Detect which cell encompasses the target text, then output its [x, y] center coordinate. 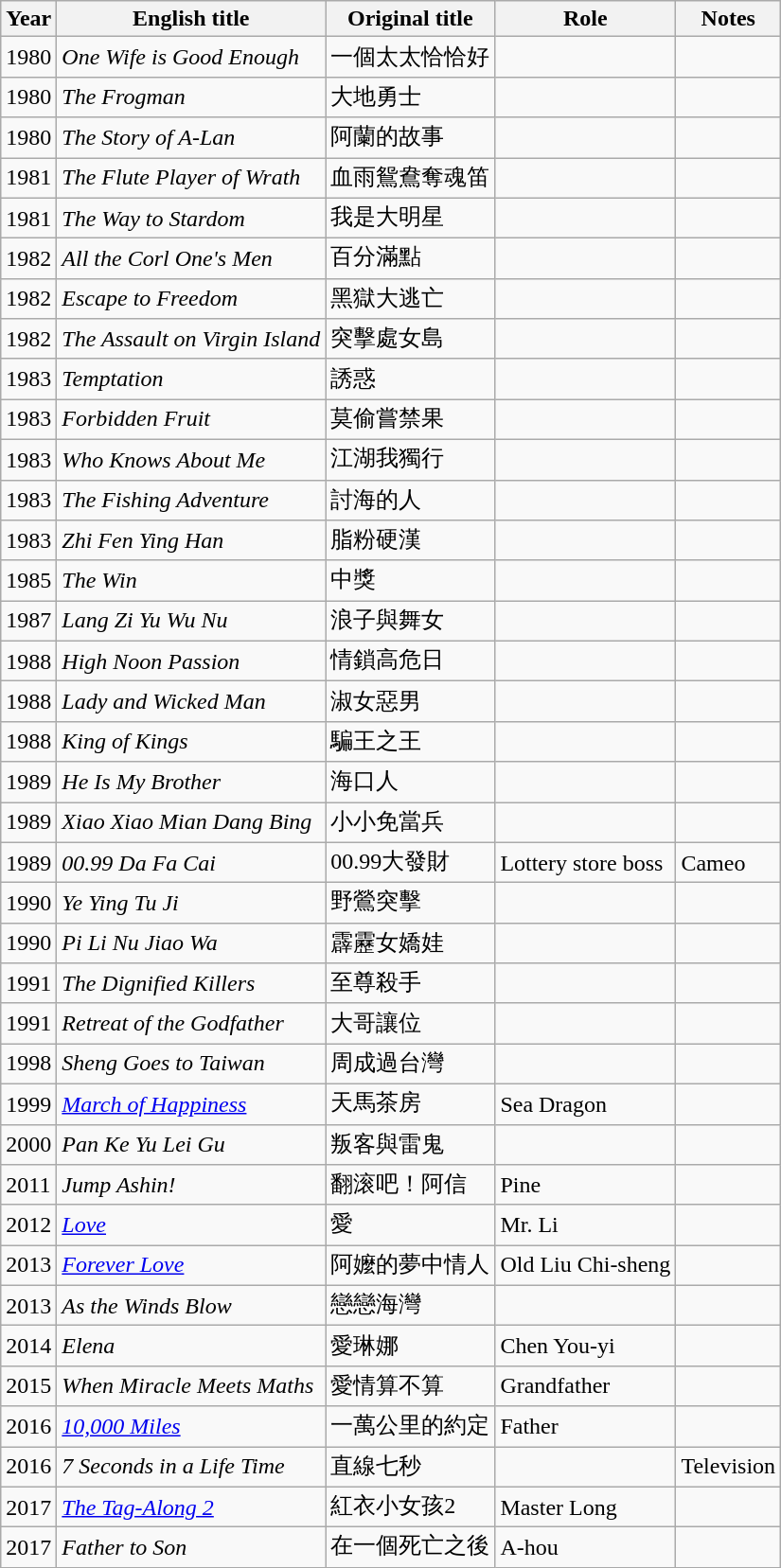
莫偷嘗禁果 [411, 420]
Escape to Freedom [191, 299]
騙王之王 [411, 742]
Grandfather [585, 1385]
Pan Ke Yu Lei Gu [191, 1145]
2011 [28, 1185]
Xiao Xiao Mian Dang Bing [191, 823]
The Way to Stardom [191, 218]
2000 [28, 1145]
Lady and Wicked Man [191, 702]
百分滿點 [411, 259]
紅衣小女孩2 [411, 1506]
脂粉硬漢 [411, 541]
Father [585, 1427]
All the Corl One's Men [191, 259]
Pi Li Nu Jiao Wa [191, 943]
Lang Zi Yu Wu Nu [191, 621]
Television [729, 1467]
2015 [28, 1385]
戀戀海灣 [411, 1306]
Ye Ying Tu Ji [191, 903]
直線七秒 [411, 1467]
Sheng Goes to Taiwan [191, 1064]
High Noon Passion [191, 661]
Father to Son [191, 1548]
The Frogman [191, 97]
野鶯突擊 [411, 903]
Pine [585, 1185]
7 Seconds in a Life Time [191, 1467]
When Miracle Meets Maths [191, 1385]
Jump Ashin! [191, 1185]
Forbidden Fruit [191, 420]
The Fishing Adventure [191, 500]
我是大明星 [411, 218]
The Win [191, 581]
天馬茶房 [411, 1103]
江湖我獨行 [411, 460]
Zhi Fen Ying Han [191, 541]
The Assault on Virgin Island [191, 339]
浪子與舞女 [411, 621]
1999 [28, 1103]
霹靂女嬌娃 [411, 943]
Year [28, 19]
愛情算不算 [411, 1385]
00.99 Da Fa Cai [191, 863]
黑獄大逃亡 [411, 299]
English title [191, 19]
Master Long [585, 1506]
Cameo [729, 863]
Retreat of the Godfather [191, 1024]
阿蘭的故事 [411, 138]
2014 [28, 1346]
Temptation [191, 379]
1987 [28, 621]
小小免當兵 [411, 823]
The Dignified Killers [191, 984]
10,000 Miles [191, 1427]
誘惑 [411, 379]
Chen You-yi [585, 1346]
The Story of A-Lan [191, 138]
Who Knows About Me [191, 460]
Original title [411, 19]
The Tag-Along 2 [191, 1506]
大哥讓位 [411, 1024]
Notes [729, 19]
One Wife is Good Enough [191, 57]
Lottery store boss [585, 863]
00.99大發財 [411, 863]
阿嬤的夢中情人 [411, 1266]
Old Liu Chi-sheng [585, 1266]
1985 [28, 581]
Love [191, 1224]
一萬公里的約定 [411, 1427]
The Flute Player of Wrath [191, 178]
As the Winds Blow [191, 1306]
Forever Love [191, 1266]
突擊處女島 [411, 339]
討海的人 [411, 500]
愛 [411, 1224]
叛客與雷鬼 [411, 1145]
He Is My Brother [191, 782]
Role [585, 19]
周成過台灣 [411, 1064]
Elena [191, 1346]
中獎 [411, 581]
海口人 [411, 782]
1998 [28, 1064]
翻滚吧！阿信 [411, 1185]
一個太太恰恰好 [411, 57]
Mr. Li [585, 1224]
A-hou [585, 1548]
2012 [28, 1224]
淑女惡男 [411, 702]
大地勇士 [411, 97]
至尊殺手 [411, 984]
Sea Dragon [585, 1103]
March of Happiness [191, 1103]
King of Kings [191, 742]
情鎖高危日 [411, 661]
血雨鴛鴦奪魂笛 [411, 178]
在一個死亡之後 [411, 1548]
愛琳娜 [411, 1346]
